Output the (x, y) coordinate of the center of the cell containing the given text.  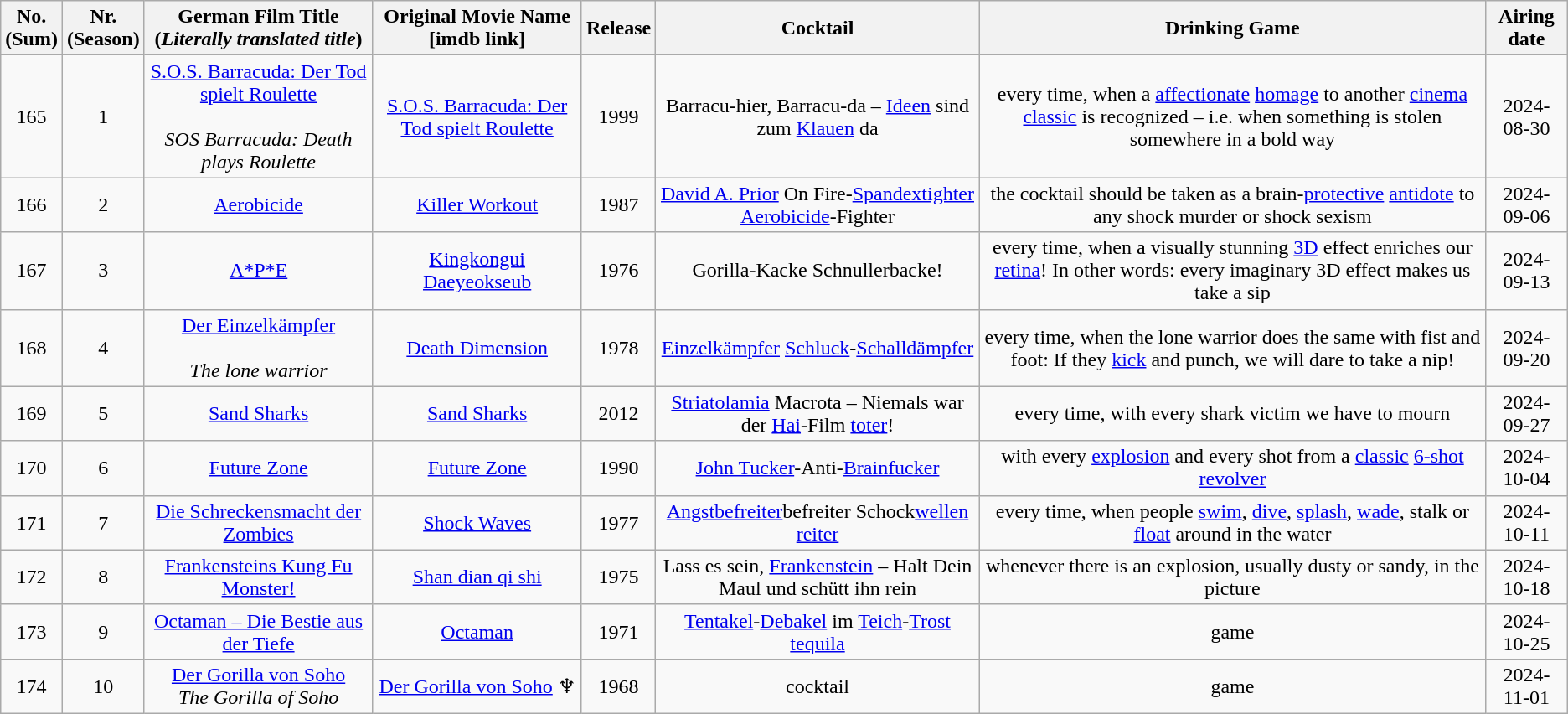
Death Dimension (477, 348)
Striatolamia Macrota – Niemals war der Hai-Film toter! (818, 414)
every time, with every shark victim we have to mourn (1232, 414)
1977 (618, 523)
165 (32, 116)
2024-11-01 (1527, 686)
David A. Prior On Fire-Spandextighter Aerobicide-Fighter (818, 204)
171 (32, 523)
1 (103, 116)
with every explosion and every shot from a classic 6-shot revolver (1232, 468)
every time, when a visually stunning 3D effect enriches our retina! In other words: every imaginary 3D effect makes us take a sip (1232, 271)
170 (32, 468)
2024-10-11 (1527, 523)
Shan dian qi shi (477, 577)
1971 (618, 632)
172 (32, 577)
German Film Title (Literally translated title) (258, 28)
1999 (618, 116)
the cocktail should be taken as a brain-protective antidote to any shock murder or shock sexism (1232, 204)
167 (32, 271)
Angstbefreiterbefreiter Schockwellen reiter (818, 523)
A*P*E (258, 271)
2024-10-04 (1527, 468)
7 (103, 523)
Frankensteins Kung Fu Monster! (258, 577)
Drinking Game (1232, 28)
Der Gorilla von SohoThe Gorilla of Soho (258, 686)
1968 (618, 686)
2024-08-30 (1527, 116)
cocktail (818, 686)
2024-10-25 (1527, 632)
8 (103, 577)
4 (103, 348)
1975 (618, 577)
Cocktail (818, 28)
1990 (618, 468)
2024-09-13 (1527, 271)
Nr.(Season) (103, 28)
No.(Sum) (32, 28)
1987 (618, 204)
1976 (618, 271)
2 (103, 204)
169 (32, 414)
2024-09-27 (1527, 414)
Octaman (477, 632)
S.O.S. Barracuda: Der Tod spielt Roulette (477, 116)
Einzelkämpfer Schluck-Schalldämpfer (818, 348)
Tentakel-Debakel im Teich-Trost tequila (818, 632)
Der Einzelkämpfer The lone warrior (258, 348)
9 (103, 632)
3 (103, 271)
2024-09-20 (1527, 348)
2024-10-18 (1527, 577)
6 (103, 468)
2012 (618, 414)
Lass es sein, Frankenstein – Halt Dein Maul und schütt ihn rein (818, 577)
every time, when people swim, dive, splash, wade, stalk or float around in the water (1232, 523)
John Tucker-Anti-Brainfucker (818, 468)
Gorilla-Kacke Schnullerbacke! (818, 271)
Octaman – Die Bestie aus der Tiefe (258, 632)
Original Movie Name [imdb link] (477, 28)
Release (618, 28)
10 (103, 686)
173 (32, 632)
Shock Waves (477, 523)
Barracu-hier, Barracu-da – Ideen sind zum Klauen da (818, 116)
whenever there is an explosion, usually dusty or sandy, in the picture (1232, 577)
2024-09-06 (1527, 204)
166 (32, 204)
S.O.S. Barracuda: Der Tod spielt Roulette SOS Barracuda: Death plays Roulette (258, 116)
Der Gorilla von Soho ♆ (477, 686)
Aerobicide (258, 204)
Die Schreckensmacht der Zombies (258, 523)
1978 (618, 348)
Airing date (1527, 28)
every time, when the lone warrior does the same with fist and foot: If they kick and punch, we will dare to take a nip! (1232, 348)
174 (32, 686)
Killer Workout (477, 204)
every time, when a affectionate homage to another cinema classic is recognized – i.e. when something is stolen somewhere in a bold way (1232, 116)
5 (103, 414)
168 (32, 348)
Kingkongui Daeyeokseub (477, 271)
